Detect which cell encompasses the target text, then output its (x, y) center coordinate. 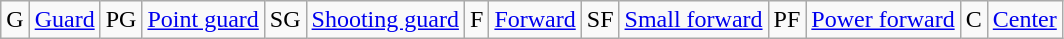
Power forward (883, 20)
G (15, 20)
Point guard (203, 20)
Center (1024, 20)
C (974, 20)
Shooting guard (385, 20)
Small forward (694, 20)
PF (787, 20)
F (476, 20)
Forward (535, 20)
PG (121, 20)
Guard (64, 20)
SG (285, 20)
SF (600, 20)
